Output the (X, Y) coordinate of the center of the cell containing the given text.  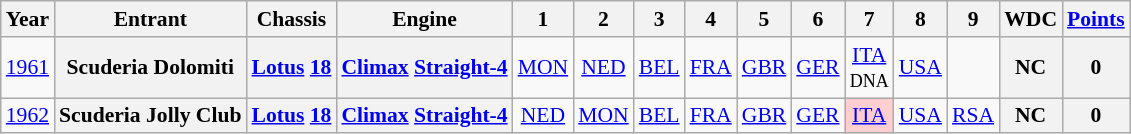
7 (870, 19)
4 (711, 19)
Year (28, 19)
6 (818, 19)
9 (973, 19)
1962 (28, 116)
Chassis (291, 19)
8 (920, 19)
1 (544, 19)
Points (1096, 19)
RSA (973, 116)
3 (660, 19)
WDC (1030, 19)
1961 (28, 68)
Scuderia Jolly Club (150, 116)
Engine (424, 19)
Scuderia Dolomiti (150, 68)
ITA (870, 116)
2 (604, 19)
5 (764, 19)
Entrant (150, 19)
ITADNA (870, 68)
